Extract the [x, y] coordinate from the center of the cell holding the provided text.  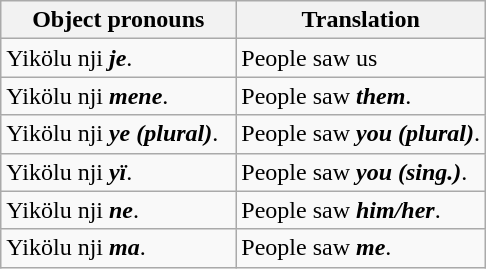
Yikölu nji ne. [118, 210]
People saw you (sing.). [361, 172]
Yikölu nji je. [118, 58]
Yikölu nji yï. [118, 172]
People saw me. [361, 248]
Yikölu nji ye (plural). [118, 134]
Translation [361, 20]
People saw him/her. [361, 210]
Object pronouns [118, 20]
Yikölu nji mene. [118, 96]
People saw them. [361, 96]
Yikölu nji ma. [118, 248]
People saw you (plural). [361, 134]
People saw us [361, 58]
